Extract the (x, y) coordinate from the center of the cell holding the provided text.  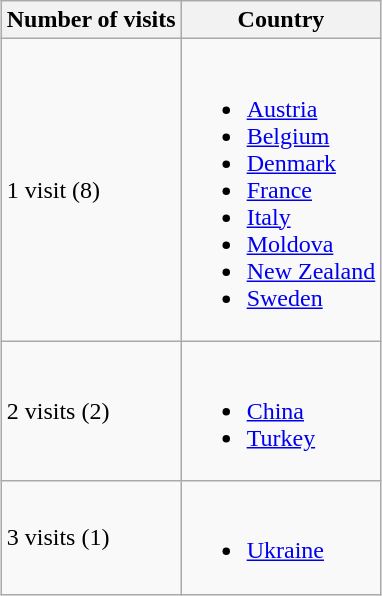
Number of visits (91, 20)
2 visits (2) (91, 411)
Ukraine (281, 538)
China Turkey (281, 411)
Country (281, 20)
1 visit (8) (91, 190)
3 visits (1) (91, 538)
Austria Belgium Denmark France Italy Moldova New Zealand Sweden (281, 190)
